Extract the [x, y] coordinate from the center of the cell holding the provided text.  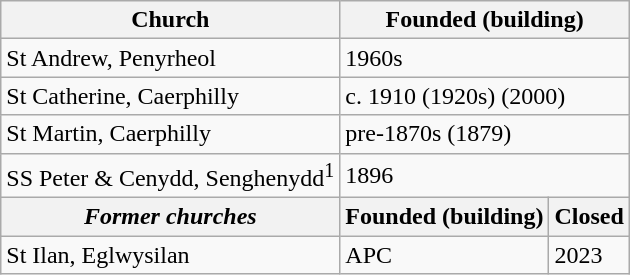
1960s [485, 58]
St Catherine, Caerphilly [170, 96]
Former churches [170, 217]
c. 1910 (1920s) (2000) [485, 96]
SS Peter & Cenydd, Senghenydd1 [170, 176]
APC [444, 255]
2023 [589, 255]
St Martin, Caerphilly [170, 134]
Church [170, 20]
pre-1870s (1879) [485, 134]
Closed [589, 217]
St Ilan, Eglwysilan [170, 255]
1896 [485, 176]
St Andrew, Penyrheol [170, 58]
